Identify which cell holds the provided text, then report its (x, y) central coordinate. 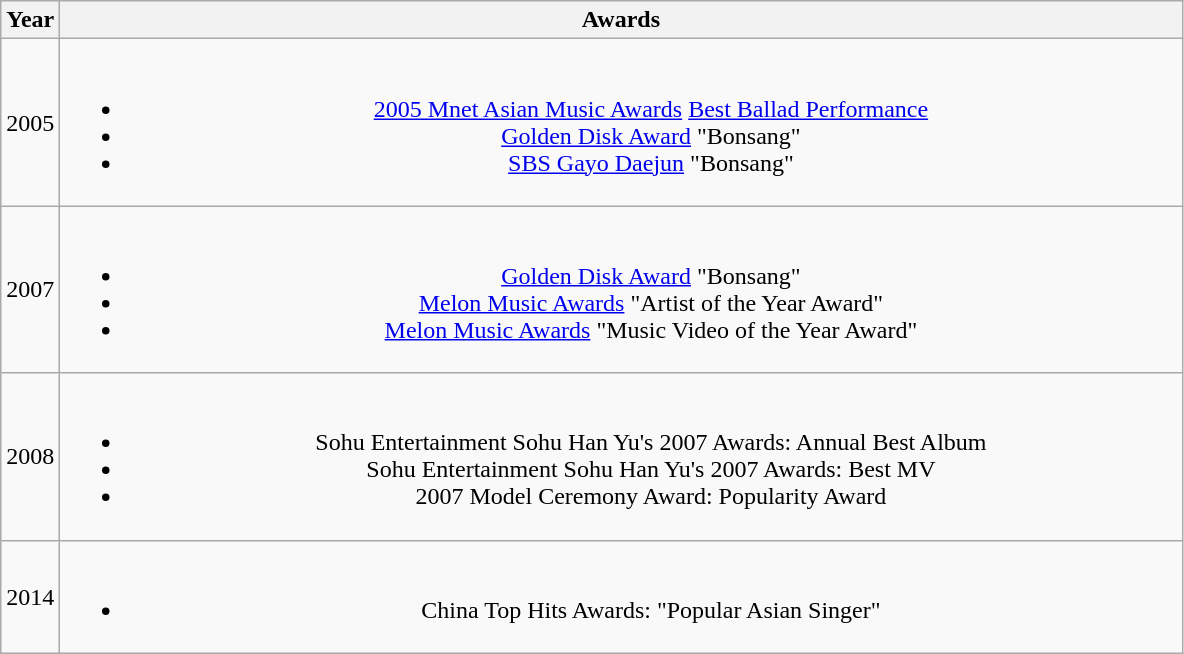
2008 (30, 456)
Year (30, 20)
2014 (30, 596)
2005 (30, 122)
Golden Disk Award "Bonsang"Melon Music Awards "Artist of the Year Award"Melon Music Awards "Music Video of the Year Award" (621, 290)
2007 (30, 290)
2005 Mnet Asian Music Awards Best Ballad PerformanceGolden Disk Award "Bonsang"SBS Gayo Daejun "Bonsang" (621, 122)
Awards (621, 20)
China Top Hits Awards: "Popular Asian Singer" (621, 596)
